Search for the cell housing the specified text and yield its (x, y) center coordinate. 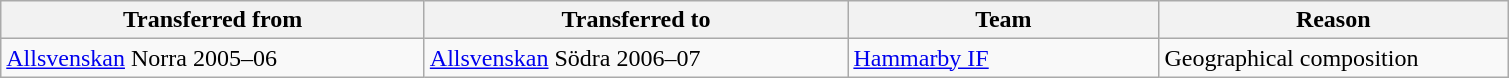
Transferred from (213, 20)
Allsvenskan Södra 2006–07 (636, 58)
Hammarby IF (1004, 58)
Transferred to (636, 20)
Reason (1334, 20)
Allsvenskan Norra 2005–06 (213, 58)
Team (1004, 20)
Geographical composition (1334, 58)
